Pinpoint the cell where the given text exists, returning its [x, y] midpoint coordinate. 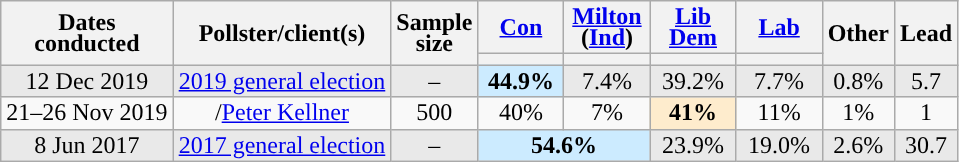
11% [779, 113]
5.7 [926, 81]
Datesconducted [87, 33]
7% [607, 113]
2.6% [858, 145]
39.2% [693, 81]
Con [521, 28]
Samplesize [434, 33]
40% [521, 113]
23.9% [693, 145]
0.8% [858, 81]
2017 general election [282, 145]
54.6% [564, 145]
2019 general election [282, 81]
41% [693, 113]
Lib Dem [693, 28]
7.4% [607, 81]
44.9% [521, 81]
30.7 [926, 145]
8 Jun 2017 [87, 145]
Lead [926, 33]
21–26 Nov 2019 [87, 113]
19.0% [779, 145]
Pollster/client(s) [282, 33]
7.7% [779, 81]
Lab [779, 28]
1 [926, 113]
Milton(Ind) [607, 28]
Other [858, 33]
12 Dec 2019 [87, 81]
1% [858, 113]
/Peter Kellner [282, 113]
500 [434, 113]
